Extract the [x, y] coordinate from the center of the cell holding the provided text.  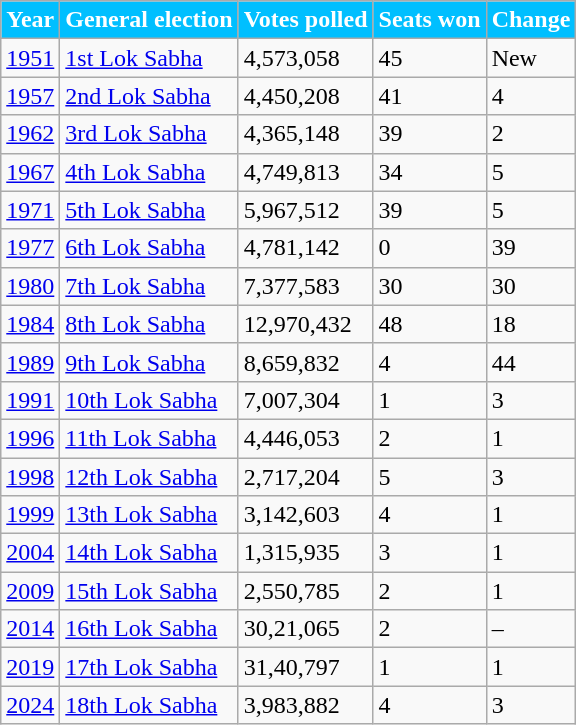
1977 [30, 248]
4,749,813 [306, 172]
12,970,432 [306, 324]
Seats won [430, 20]
1996 [30, 438]
1951 [30, 58]
2014 [30, 629]
Year [30, 20]
9th Lok Sabha [149, 362]
1984 [30, 324]
4,781,142 [306, 248]
7th Lok Sabha [149, 286]
2,550,785 [306, 591]
18th Lok Sabha [149, 705]
4,450,208 [306, 96]
3,142,603 [306, 515]
2019 [30, 667]
15th Lok Sabha [149, 591]
17th Lok Sabha [149, 667]
1999 [30, 515]
0 [430, 248]
3,983,882 [306, 705]
2009 [30, 591]
2024 [30, 705]
34 [430, 172]
48 [430, 324]
4,365,148 [306, 134]
5,967,512 [306, 210]
31,40,797 [306, 667]
6th Lok Sabha [149, 248]
10th Lok Sabha [149, 400]
1989 [30, 362]
2,717,204 [306, 477]
1967 [30, 172]
1962 [30, 134]
1991 [30, 400]
Change [531, 20]
5th Lok Sabha [149, 210]
44 [531, 362]
4,573,058 [306, 58]
2nd Lok Sabha [149, 96]
7,007,304 [306, 400]
1957 [30, 96]
14th Lok Sabha [149, 553]
30,21,065 [306, 629]
2004 [30, 553]
Votes polled [306, 20]
7,377,583 [306, 286]
– [531, 629]
1971 [30, 210]
18 [531, 324]
General election [149, 20]
3rd Lok Sabha [149, 134]
4th Lok Sabha [149, 172]
1,315,935 [306, 553]
8th Lok Sabha [149, 324]
12th Lok Sabha [149, 477]
13th Lok Sabha [149, 515]
1980 [30, 286]
45 [430, 58]
New [531, 58]
1998 [30, 477]
41 [430, 96]
16th Lok Sabha [149, 629]
11th Lok Sabha [149, 438]
8,659,832 [306, 362]
4,446,053 [306, 438]
1st Lok Sabha [149, 58]
